Provide the [x, y] coordinate of the cell's center where the given text is located.  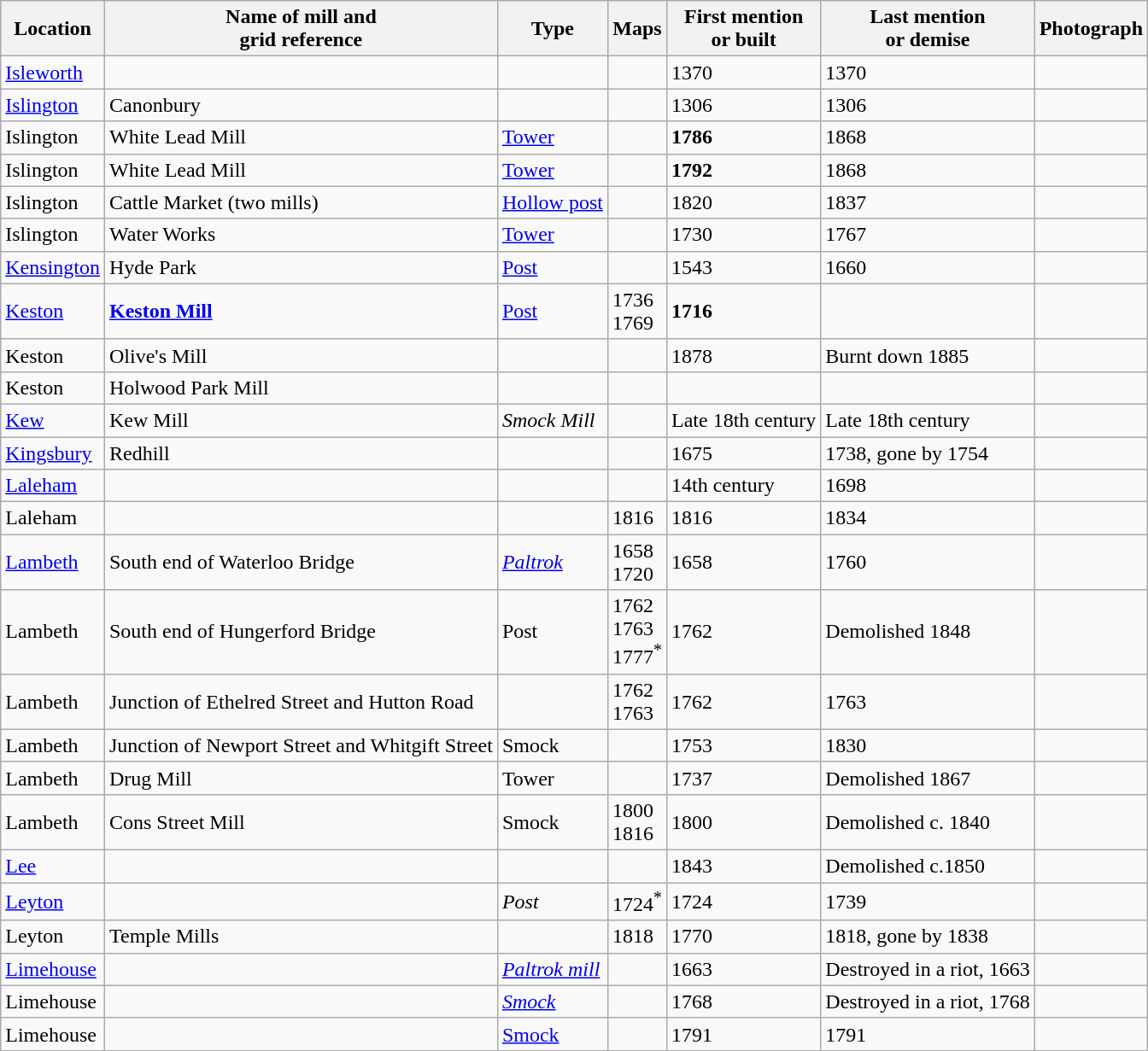
Demolished c. 1840 [928, 821]
1818, gone by 1838 [928, 937]
1737 [743, 778]
Smock Mill [552, 420]
Junction of Newport Street and Whitgift Street [301, 745]
Redhill [301, 453]
Demolished 1848 [928, 632]
Hollow post [552, 202]
1660 [928, 267]
Temple Mills [301, 937]
18001816 [637, 821]
Demolished c.1850 [928, 867]
17621763 [637, 702]
Cattle Market (two mills) [301, 202]
First mentionor built [743, 29]
1767 [928, 235]
Drug Mill [301, 778]
1792 [743, 170]
Junction of Ethelred Street and Hutton Road [301, 702]
Destroyed in a riot, 1768 [928, 1001]
Last mention or demise [928, 29]
1843 [743, 867]
Name of mill andgrid reference [301, 29]
Water Works [301, 235]
Paltrok mill [552, 969]
1730 [743, 235]
Type [552, 29]
Kew [53, 420]
1716 [743, 311]
1770 [743, 937]
Lee [53, 867]
Kew Mill [301, 420]
176217631777* [637, 632]
16581720 [637, 562]
Holwood Park Mill [301, 388]
Paltrok [552, 562]
1837 [928, 202]
1818 [637, 937]
Photograph [1091, 29]
Hyde Park [301, 267]
Maps [637, 29]
Isleworth [53, 73]
1763 [928, 702]
1675 [743, 453]
1658 [743, 562]
1800 [743, 821]
1739 [928, 902]
Demolished 1867 [928, 778]
1834 [928, 518]
1753 [743, 745]
1786 [743, 137]
Keston Mill [301, 311]
17361769 [637, 311]
Destroyed in a riot, 1663 [928, 969]
1663 [743, 969]
1878 [743, 355]
Location [53, 29]
Olive's Mill [301, 355]
South end of Waterloo Bridge [301, 562]
14th century [743, 486]
1698 [928, 486]
Kingsbury [53, 453]
1724* [637, 902]
Canonbury [301, 105]
Burnt down 1885 [928, 355]
Kensington [53, 267]
Cons Street Mill [301, 821]
1738, gone by 1754 [928, 453]
1760 [928, 562]
1820 [743, 202]
1543 [743, 267]
1768 [743, 1001]
South end of Hungerford Bridge [301, 632]
1724 [743, 902]
1830 [928, 745]
